Identify which cell holds the provided text, then report its (X, Y) central coordinate. 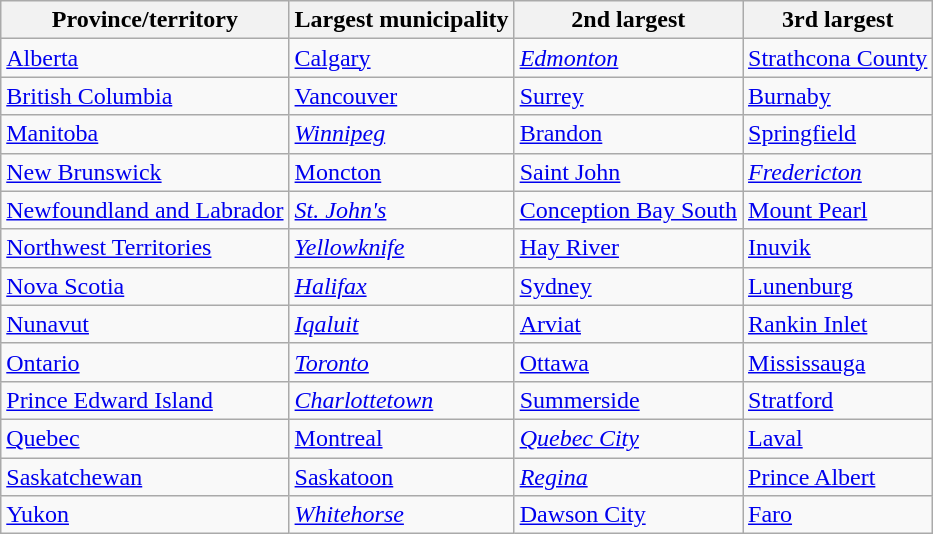
Montreal (402, 438)
Stratford (838, 400)
Ontario (145, 362)
Charlottetown (402, 400)
Mount Pearl (838, 210)
Edmonton (628, 58)
Brandon (628, 134)
Prince Edward Island (145, 400)
Quebec City (628, 438)
New Brunswick (145, 172)
Yukon (145, 515)
Strathcona County (838, 58)
Vancouver (402, 96)
Ottawa (628, 362)
Toronto (402, 362)
Quebec (145, 438)
Conception Bay South (628, 210)
British Columbia (145, 96)
Regina (628, 477)
St. John's (402, 210)
Saint John (628, 172)
Alberta (145, 58)
Saskatoon (402, 477)
Arviat (628, 324)
Calgary (402, 58)
Largest municipality (402, 20)
Sydney (628, 286)
Hay River (628, 248)
Whitehorse (402, 515)
Dawson City (628, 515)
Saskatchewan (145, 477)
Nova Scotia (145, 286)
2nd largest (628, 20)
Moncton (402, 172)
Manitoba (145, 134)
Faro (838, 515)
Summerside (628, 400)
Springfield (838, 134)
Surrey (628, 96)
Burnaby (838, 96)
Prince Albert (838, 477)
Laval (838, 438)
Halifax (402, 286)
Iqaluit (402, 324)
Fredericton (838, 172)
Lunenburg (838, 286)
Newfoundland and Labrador (145, 210)
Nunavut (145, 324)
Province/territory (145, 20)
Mississauga (838, 362)
Inuvik (838, 248)
Rankin Inlet (838, 324)
Yellowknife (402, 248)
Winnipeg (402, 134)
Northwest Territories (145, 248)
3rd largest (838, 20)
